Extract the [X, Y] coordinate from the center of the cell holding the provided text.  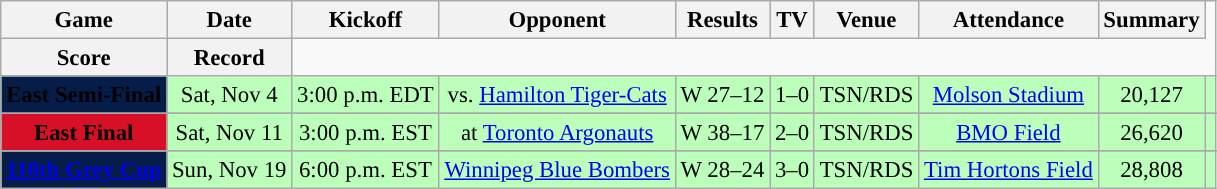
Sat, Nov 4 [230, 95]
Tim Hortons Field [1008, 170]
1–0 [792, 95]
Record [230, 58]
BMO Field [1008, 133]
Opponent [557, 20]
Results [722, 20]
26,620 [1152, 133]
Sat, Nov 11 [230, 133]
Kickoff [366, 20]
Date [230, 20]
Score [84, 58]
Winnipeg Blue Bombers [557, 170]
Summary [1152, 20]
TV [792, 20]
Attendance [1008, 20]
110th Grey Cup [84, 170]
3–0 [792, 170]
Sun, Nov 19 [230, 170]
East Semi-Final [84, 95]
East Final [84, 133]
3:00 p.m. EDT [366, 95]
3:00 p.m. EST [366, 133]
W 38–17 [722, 133]
W 28–24 [722, 170]
W 27–12 [722, 95]
Venue [866, 20]
20,127 [1152, 95]
6:00 p.m. EST [366, 170]
Game [84, 20]
2–0 [792, 133]
28,808 [1152, 170]
Molson Stadium [1008, 95]
vs. Hamilton Tiger-Cats [557, 95]
at Toronto Argonauts [557, 133]
